Determine the [x, y] coordinate at the center of the cell enclosing the given text.  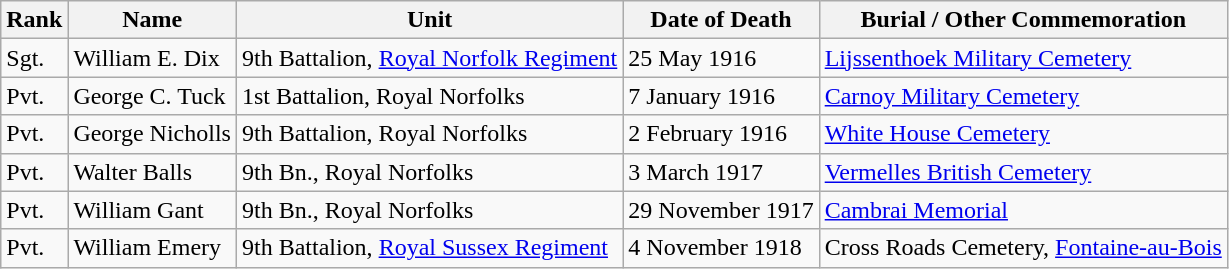
Date of Death [721, 20]
William E. Dix [152, 58]
2 February 1916 [721, 134]
Lijssenthoek Military Cemetery [1023, 58]
29 November 1917 [721, 210]
Walter Balls [152, 172]
George Nicholls [152, 134]
3 March 1917 [721, 172]
Carnoy Military Cemetery [1023, 96]
Cross Roads Cemetery, Fontaine-au-Bois [1023, 248]
7 January 1916 [721, 96]
9th Battalion, Royal Sussex Regiment [429, 248]
Unit [429, 20]
Burial / Other Commemoration [1023, 20]
Rank [34, 20]
4 November 1918 [721, 248]
9th Battalion, Royal Norfolks [429, 134]
Cambrai Memorial [1023, 210]
25 May 1916 [721, 58]
William Emery [152, 248]
William Gant [152, 210]
Sgt. [34, 58]
White House Cemetery [1023, 134]
Vermelles British Cemetery [1023, 172]
George C. Tuck [152, 96]
Name [152, 20]
1st Battalion, Royal Norfolks [429, 96]
9th Battalion, Royal Norfolk Regiment [429, 58]
